Find where the given text appears and provide that cell's center as [x, y] coordinate. 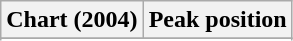
Peak position [218, 20]
Chart (2004) [72, 20]
